Capture the cell that displays the provided text and extract its (x, y) central coordinate. 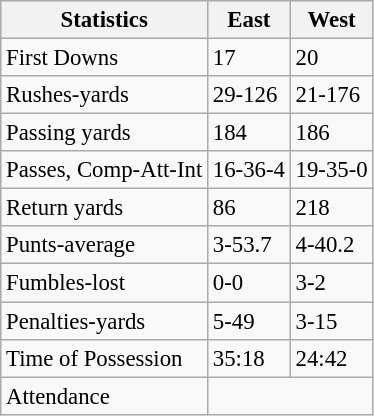
5-49 (250, 321)
3-15 (332, 321)
17 (250, 58)
First Downs (104, 58)
Passes, Comp-Att-Int (104, 170)
3-53.7 (250, 245)
3-2 (332, 283)
Fumbles-lost (104, 283)
218 (332, 208)
Return yards (104, 208)
4-40.2 (332, 245)
184 (250, 133)
Punts-average (104, 245)
24:42 (332, 358)
Attendance (104, 396)
Statistics (104, 20)
16-36-4 (250, 170)
Time of Possession (104, 358)
0-0 (250, 283)
35:18 (250, 358)
21-176 (332, 95)
West (332, 20)
Rushes-yards (104, 95)
19-35-0 (332, 170)
29-126 (250, 95)
186 (332, 133)
Passing yards (104, 133)
Penalties-yards (104, 321)
20 (332, 58)
East (250, 20)
86 (250, 208)
